Find where the given text appears and provide that cell's center as [x, y] coordinate. 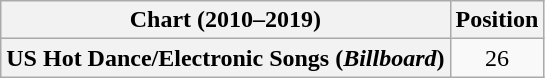
Position [497, 20]
Chart (2010–2019) [226, 20]
26 [497, 58]
US Hot Dance/Electronic Songs (Billboard) [226, 58]
